Return (X, Y) of the center of cell containing provided text 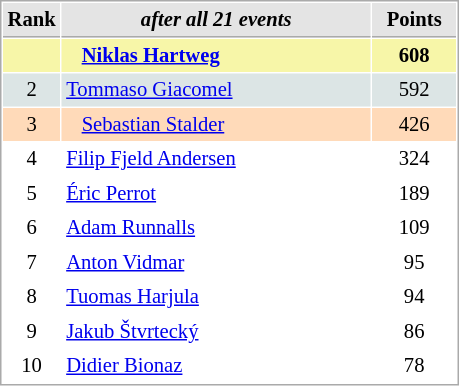
78 (414, 366)
8 (32, 296)
9 (32, 332)
Didier Bionaz (216, 366)
Tuomas Harjula (216, 296)
324 (414, 158)
6 (32, 228)
109 (414, 228)
2 (32, 90)
Niklas Hartweg (216, 56)
Filip Fjeld Andersen (216, 158)
5 (32, 194)
426 (414, 124)
95 (414, 262)
608 (414, 56)
4 (32, 158)
592 (414, 90)
7 (32, 262)
after all 21 events (216, 20)
Points (414, 20)
10 (32, 366)
Anton Vidmar (216, 262)
Sebastian Stalder (216, 124)
86 (414, 332)
94 (414, 296)
Éric Perrot (216, 194)
Adam Runnalls (216, 228)
Jakub Štvrtecký (216, 332)
Rank (32, 20)
3 (32, 124)
Tommaso Giacomel (216, 90)
189 (414, 194)
